Output the [X, Y] coordinate of the center of the cell containing the given text.  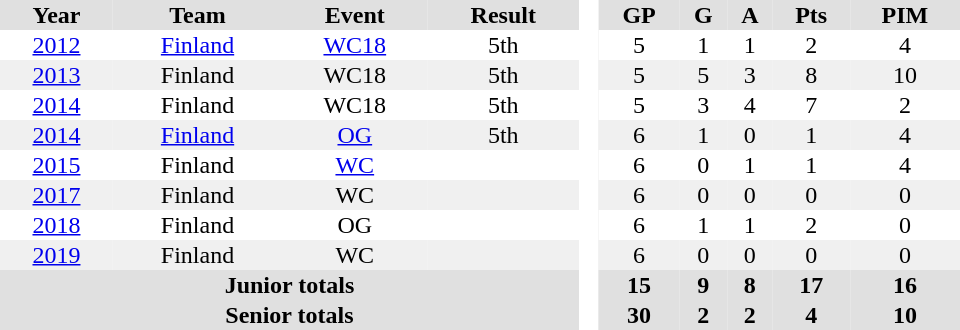
30 [639, 315]
9 [703, 285]
PIM [905, 15]
G [703, 15]
16 [905, 285]
2018 [56, 225]
2015 [56, 165]
Event [354, 15]
Team [198, 15]
2013 [56, 75]
A [750, 15]
2017 [56, 195]
Result [504, 15]
7 [811, 105]
2012 [56, 45]
2019 [56, 255]
Junior totals [290, 285]
17 [811, 285]
Pts [811, 15]
GP [639, 15]
Senior totals [290, 315]
15 [639, 285]
Year [56, 15]
